Provide the [X, Y] coordinate of the cell's center where the given text is located.  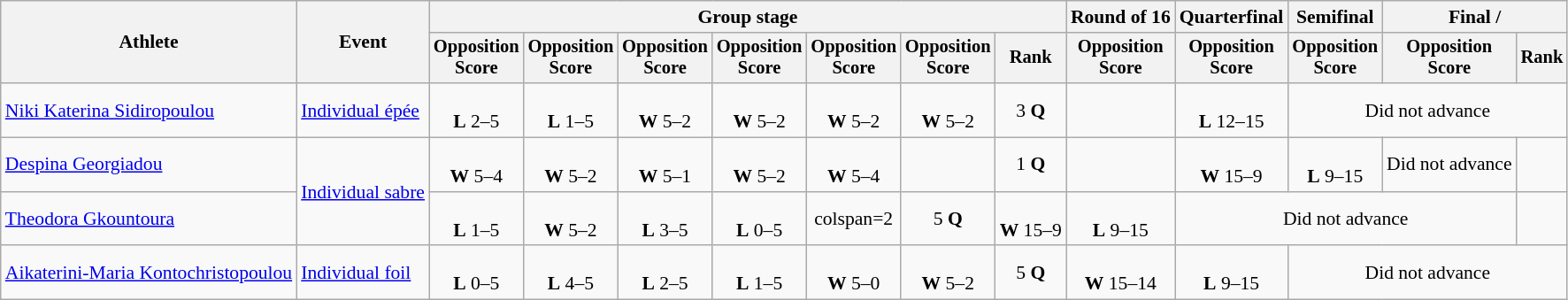
colspan=2 [853, 219]
W 5–1 [665, 165]
L 3–5 [665, 219]
Individual sabre [363, 192]
1 Q [1031, 165]
Individual foil [363, 273]
Event [363, 42]
Round of 16 [1120, 17]
Despina Georgiadou [149, 165]
Quarterfinal [1232, 17]
L 12–15 [1232, 110]
Semifinal [1334, 17]
3 Q [1031, 110]
Niki Katerina Sidiropoulou [149, 110]
Group stage [748, 17]
W 15–14 [1120, 273]
Theodora Gkountoura [149, 219]
Final / [1474, 17]
L 4–5 [572, 273]
W 5–0 [853, 273]
Athlete [149, 42]
Aikaterini-Maria Kontochristopoulou [149, 273]
Individual épée [363, 110]
